Scan for the cell matching the given text and deliver its (x, y) coordinate at center. 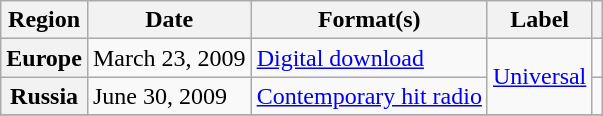
Digital download (369, 58)
Contemporary hit radio (369, 96)
Europe (44, 58)
Region (44, 20)
Universal (539, 77)
Russia (44, 96)
Date (169, 20)
Format(s) (369, 20)
June 30, 2009 (169, 96)
March 23, 2009 (169, 58)
Label (539, 20)
